Determine the [x, y] coordinate at the center of the cell enclosing the given text.  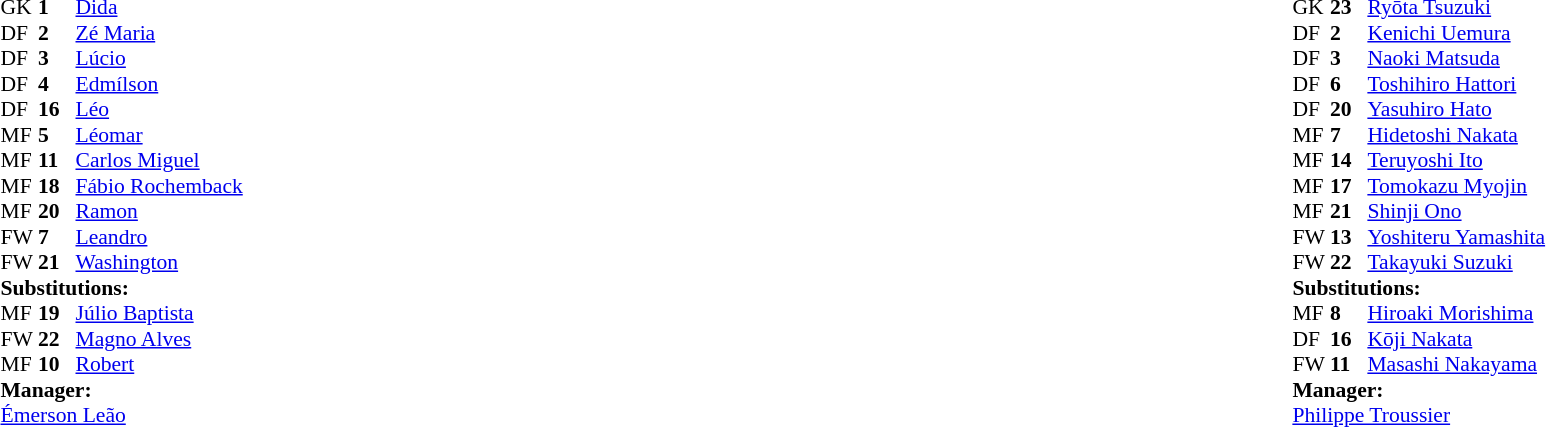
Kōji Nakata [1456, 339]
19 [57, 313]
Leandro [160, 237]
Toshihiro Hattori [1456, 84]
14 [1349, 161]
5 [57, 135]
Tomokazu Myojin [1456, 186]
Léo [160, 109]
Robert [160, 365]
Teruyoshi Ito [1456, 161]
Edmílson [160, 84]
Yasuhiro Hato [1456, 109]
Shinji Ono [1456, 211]
Hiroaki Morishima [1456, 313]
Zé Maria [160, 33]
13 [1349, 237]
17 [1349, 186]
6 [1349, 84]
Carlos Miguel [160, 161]
Washington [160, 263]
Júlio Baptista [160, 313]
Magno Alves [160, 339]
10 [57, 365]
Léomar [160, 135]
4 [57, 84]
Naoki Matsuda [1456, 59]
Masashi Nakayama [1456, 365]
Fábio Rochemback [160, 186]
8 [1349, 313]
Takayuki Suzuki [1456, 263]
Lúcio [160, 59]
Ramon [160, 211]
Hidetoshi Nakata [1456, 135]
Kenichi Uemura [1456, 33]
18 [57, 186]
Yoshiteru Yamashita [1456, 237]
